Scan for the cell matching the given text and deliver its [x, y] coordinate at center. 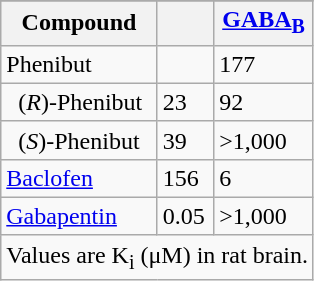
6 [264, 178]
Values are Ki (μM) in rat brain. [158, 257]
(S)-Phenibut [79, 140]
Phenibut [79, 64]
Compound [79, 23]
92 [264, 102]
23 [185, 102]
GABAB [264, 23]
177 [264, 64]
(R)-Phenibut [79, 102]
39 [185, 140]
Gabapentin [79, 216]
0.05 [185, 216]
Baclofen [79, 178]
156 [185, 178]
